Locate the cell with the specified text and output its (x, y) center coordinate. 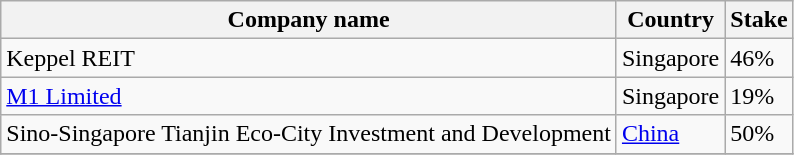
Country (670, 20)
M1 Limited (309, 96)
China (670, 134)
Keppel REIT (309, 58)
Stake (759, 20)
46% (759, 58)
Company name (309, 20)
19% (759, 96)
Sino-Singapore Tianjin Eco-City Investment and Development (309, 134)
50% (759, 134)
